Capture the cell that displays the provided text and extract its [x, y] central coordinate. 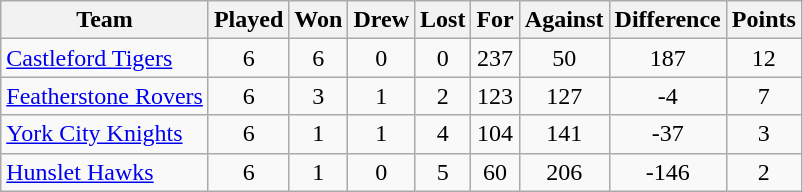
Hunslet Hawks [105, 172]
141 [564, 134]
50 [564, 58]
237 [495, 58]
187 [668, 58]
Team [105, 20]
Played [248, 20]
123 [495, 96]
Castleford Tigers [105, 58]
Drew [382, 20]
-4 [668, 96]
206 [564, 172]
-146 [668, 172]
Difference [668, 20]
Lost [443, 20]
Featherstone Rovers [105, 96]
Points [764, 20]
Against [564, 20]
5 [443, 172]
104 [495, 134]
4 [443, 134]
7 [764, 96]
12 [764, 58]
-37 [668, 134]
60 [495, 172]
Won [318, 20]
For [495, 20]
127 [564, 96]
York City Knights [105, 134]
